Return the [x, y] coordinate for the center point of the cell that contains the specified text.  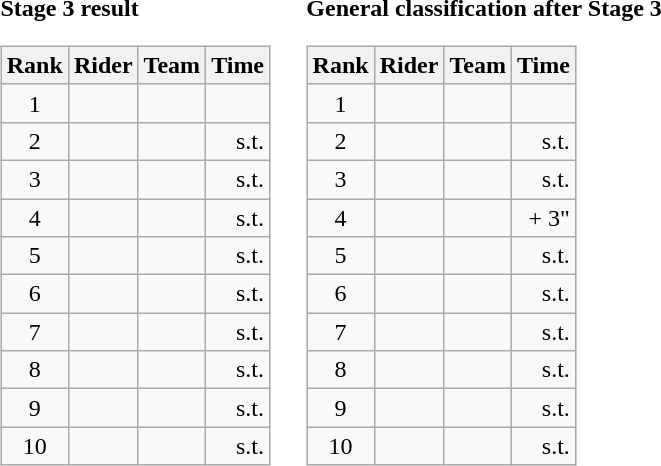
+ 3" [543, 217]
